Provide the (X, Y) coordinate of the cell's center where the given text is located.  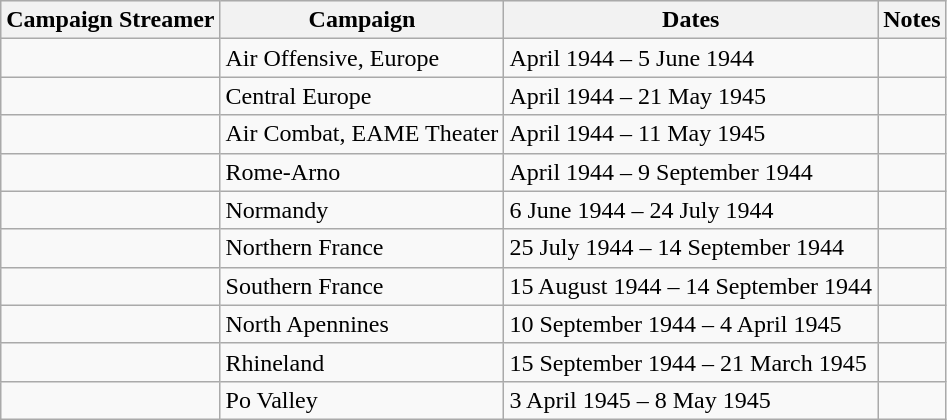
North Apennines (362, 324)
Normandy (362, 210)
Air Offensive, Europe (362, 58)
Rhineland (362, 362)
10 September 1944 – 4 April 1945 (691, 324)
April 1944 – 9 September 1944 (691, 172)
25 July 1944 – 14 September 1944 (691, 248)
Campaign (362, 20)
April 1944 – 21 May 1945 (691, 96)
Notes (912, 20)
Po Valley (362, 400)
Rome-Arno (362, 172)
Campaign Streamer (110, 20)
Northern France (362, 248)
Air Combat, EAME Theater (362, 134)
Southern France (362, 286)
Central Europe (362, 96)
3 April 1945 – 8 May 1945 (691, 400)
April 1944 – 11 May 1945 (691, 134)
6 June 1944 – 24 July 1944 (691, 210)
Dates (691, 20)
15 August 1944 – 14 September 1944 (691, 286)
April 1944 – 5 June 1944 (691, 58)
15 September 1944 – 21 March 1945 (691, 362)
